Determine the (X, Y) coordinate at the center of the cell enclosing the given text.  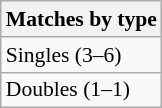
Singles (3–6) (82, 55)
Matches by type (82, 19)
Doubles (1–1) (82, 90)
